Find where the given text appears and provide that cell's center as (X, Y) coordinate. 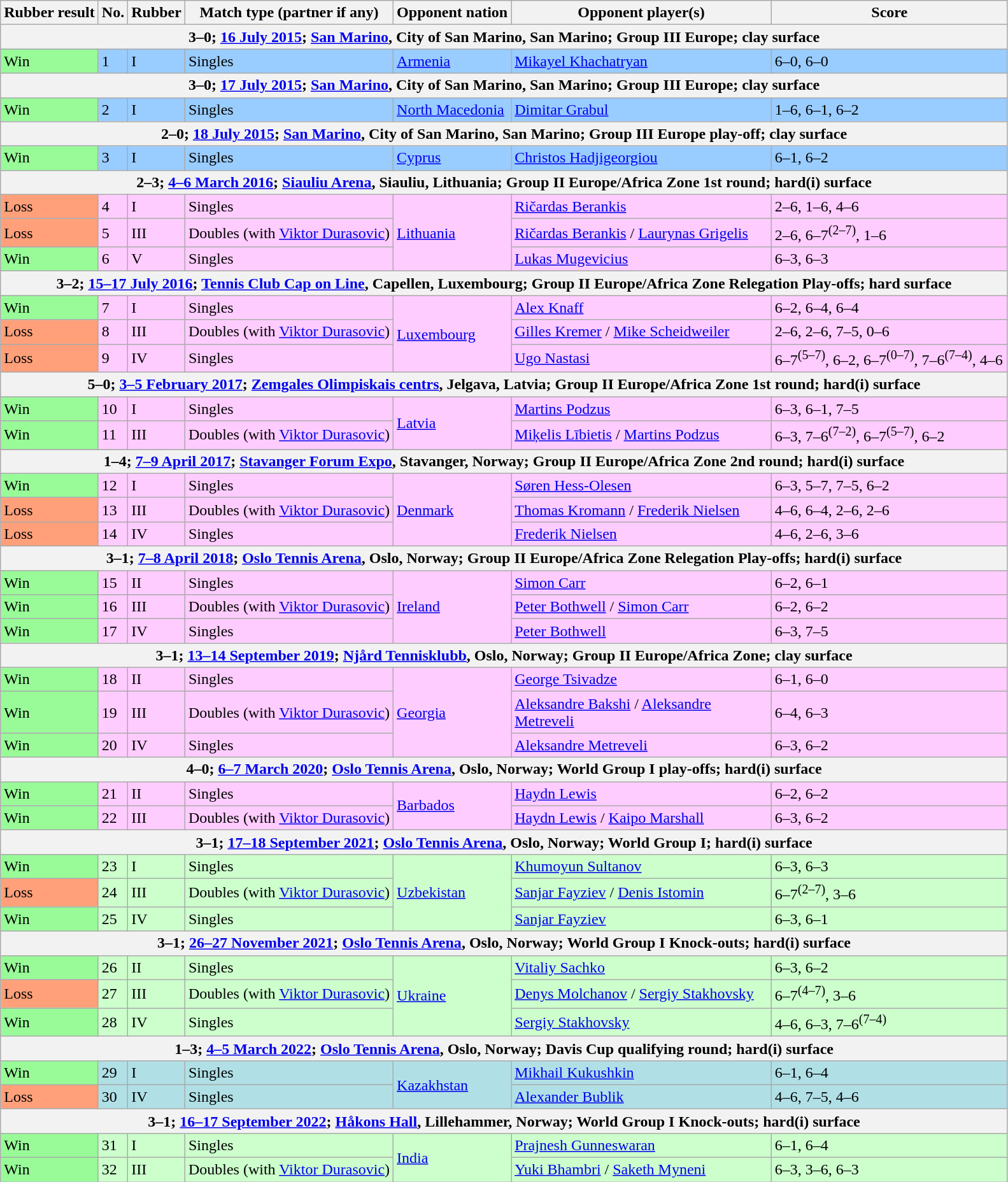
Ukraine (452, 996)
3–1; 16–17 September 2022; Håkons Hall, Lillehammer, Norway; World Group I Knock-outs; hard(i) surface (504, 1121)
2–0; 18 July 2015; San Marino, City of San Marino, San Marino; Group III Europe play-off; clay surface (504, 134)
6–3, 6–1 (889, 919)
6–3, 5–7, 7–5, 6–2 (889, 485)
17 (113, 631)
2–6, 1–6, 4–6 (889, 206)
6–7(2–7), 3–6 (889, 893)
2 (113, 110)
2–6, 6–7(2–7), 1–6 (889, 233)
Score (889, 13)
Søren Hess-Olesen (642, 485)
13 (113, 509)
21 (113, 794)
North Macedonia (452, 110)
Peter Bothwell (642, 631)
6–0, 6–0 (889, 61)
30 (113, 1097)
3–1; 17–18 September 2021; Oslo Tennis Arena, Oslo, Norway; World Group I; hard(i) surface (504, 842)
4–6, 6–3, 7–6(7–4) (889, 1023)
6–7(4–7), 3–6 (889, 993)
16 (113, 607)
3–1; 7–8 April 2018; Oslo Tennis Arena, Oslo, Norway; Group II Europe/Africa Zone Relegation Play-offs; hard(i) surface (504, 559)
Barbados (452, 806)
Luxembourg (452, 334)
3–0; 17 July 2015; San Marino, City of San Marino, San Marino; Group III Europe; clay surface (504, 85)
Mikayel Khachatryan (642, 61)
Sanjar Fayziev / Denis Istomin (642, 893)
1–6, 6–1, 6–2 (889, 110)
Haydn Lewis / Kaipo Marshall (642, 818)
Vitaliy Sachko (642, 967)
27 (113, 993)
12 (113, 485)
5 (113, 233)
Lithuania (452, 233)
6–3, 3–6, 6–3 (889, 1170)
3–0; 16 July 2015; San Marino, City of San Marino, San Marino; Group III Europe; clay surface (504, 37)
20 (113, 745)
3–2; 15–17 July 2016; Tennis Club Cap on Line, Capellen, Luxembourg; Group II Europe/Africa Zone Relegation Play-offs; hard surface (504, 283)
8 (113, 332)
Rubber result (50, 13)
18 (113, 680)
India (452, 1158)
Simon Carr (642, 583)
19 (113, 712)
3–1; 26–27 November 2021; Oslo Tennis Arena, Oslo, Norway; World Group I Knock-outs; hard(i) surface (504, 943)
6–3, 6–1, 7–5 (889, 409)
32 (113, 1170)
Sanjar Fayziev (642, 919)
6–2, 6–1 (889, 583)
3 (113, 158)
Alexander Bublik (642, 1097)
Lukas Mugevicius (642, 259)
28 (113, 1023)
29 (113, 1072)
6–1, 6–2 (889, 158)
George Tsivadze (642, 680)
Latvia (452, 423)
2–3; 4–6 March 2016; Siauliu Arena, Siauliu, Lithuania; Group II Europe/Africa Zone 1st round; hard(i) surface (504, 182)
6–3, 7–5 (889, 631)
Peter Bothwell / Simon Carr (642, 607)
5–0; 3–5 February 2017; Zemgales Olimpiskais centrs, Jelgava, Latvia; Group II Europe/Africa Zone 1st round; hard(i) surface (504, 385)
Armenia (452, 61)
Ričardas Berankis / Laurynas Grigelis (642, 233)
6–3, 7–6(7–2), 6–7(5–7), 6–2 (889, 436)
Alex Knaff (642, 308)
24 (113, 893)
25 (113, 919)
Ugo Nastasi (642, 358)
Match type (partner if any) (289, 13)
Aleksandre Bakshi / Aleksandre Metreveli (642, 712)
Opponent player(s) (642, 13)
31 (113, 1146)
Denmark (452, 509)
22 (113, 818)
Mikhail Kukushkin (642, 1072)
1 (113, 61)
4 (113, 206)
1–3; 4–5 March 2022; Oslo Tennis Arena, Oslo, Norway; Davis Cup qualifying round; hard(i) surface (504, 1048)
Cyprus (452, 158)
Aleksandre Metreveli (642, 745)
Martins Podzus (642, 409)
Ričardas Berankis (642, 206)
Christos Hadjigeorgiou (642, 158)
6–4, 6–3 (889, 712)
Rubber (157, 13)
Gilles Kremer / Mike Scheidweiler (642, 332)
4–6, 7–5, 4–6 (889, 1097)
6–7(5–7), 6–2, 6–7(0–7), 7–6(7–4), 4–6 (889, 358)
3–1; 13–14 September 2019; Njård Tennisklubb, Oslo, Norway; Group II Europe/Africa Zone; clay surface (504, 655)
6 (113, 259)
Thomas Kromann / Frederik Nielsen (642, 509)
23 (113, 866)
V (157, 259)
10 (113, 409)
Opponent nation (452, 13)
6–2, 6–4, 6–4 (889, 308)
15 (113, 583)
No. (113, 13)
11 (113, 436)
Khumoyun Sultanov (642, 866)
6–1, 6–0 (889, 680)
2–6, 2–6, 7–5, 0–6 (889, 332)
9 (113, 358)
Dimitar Grabul (642, 110)
Sergiy Stakhovsky (642, 1023)
7 (113, 308)
Georgia (452, 712)
Miķelis Lībietis / Martins Podzus (642, 436)
26 (113, 967)
Uzbekistan (452, 893)
4–0; 6–7 March 2020; Oslo Tennis Arena, Oslo, Norway; World Group I play-offs; hard(i) surface (504, 769)
Haydn Lewis (642, 794)
4–6, 2–6, 3–6 (889, 534)
1–4; 7–9 April 2017; Stavanger Forum Expo, Stavanger, Norway; Group II Europe/Africa Zone 2nd round; hard(i) surface (504, 461)
Kazakhstan (452, 1085)
Frederik Nielsen (642, 534)
Prajnesh Gunneswaran (642, 1146)
Ireland (452, 607)
4–6, 6–4, 2–6, 2–6 (889, 509)
Denys Molchanov / Sergiy Stakhovsky (642, 993)
14 (113, 534)
Yuki Bhambri / Saketh Myneni (642, 1170)
